Find where the given text appears and provide that cell's center as [x, y] coordinate. 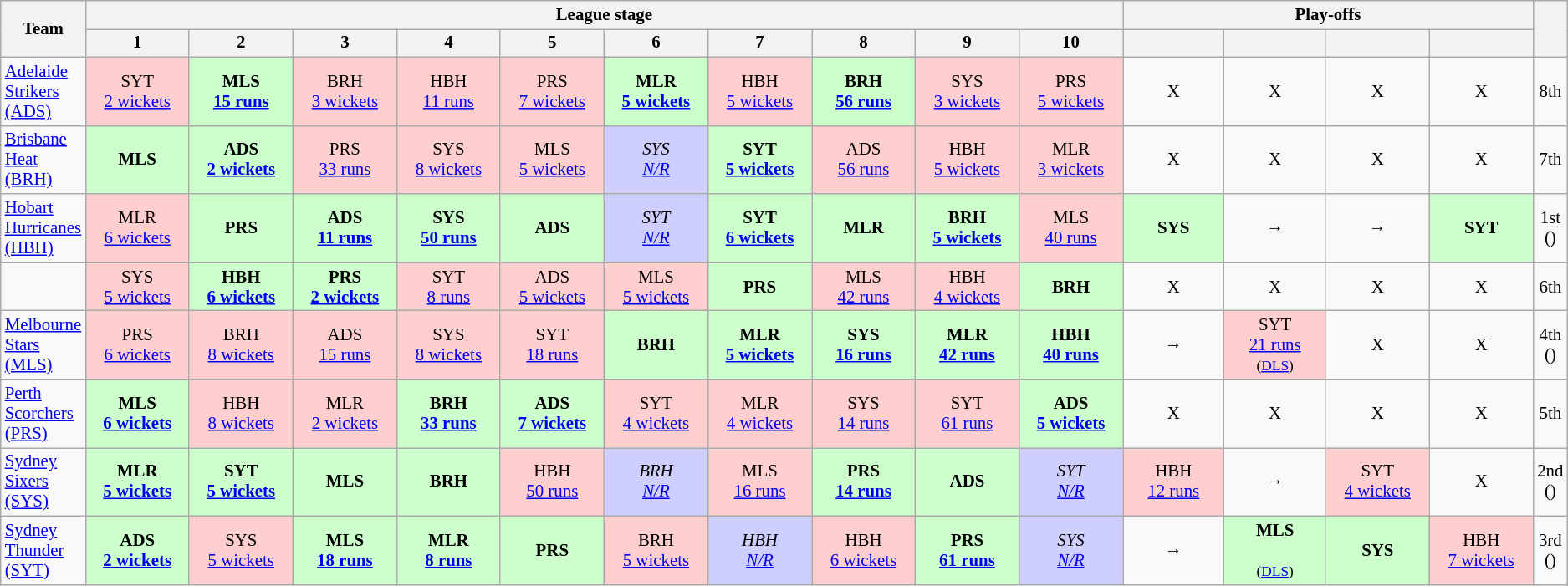
5 [552, 43]
MLR6 wickets [137, 228]
Play-offs [1328, 15]
SYS16 runs [864, 345]
SYT2 wickets [137, 91]
SYT8 runs [448, 287]
MLS6 wickets [137, 414]
2 [241, 43]
1st() [1550, 228]
SYT21 runs(DLS) [1274, 345]
MLS(DLS) [1274, 550]
BRH56 runs [864, 91]
AdelaideStrikers (ADS) [43, 91]
8 [864, 43]
Team [43, 29]
7 [759, 43]
HBH40 runs [1070, 345]
MLR4 wickets [759, 414]
SYT61 runs [967, 414]
SydneyThunder (SYT) [43, 550]
ADS11 runs [345, 228]
PRS61 runs [967, 550]
MLR [864, 228]
SYS50 runs [448, 228]
MLR42 runs [967, 345]
PRS33 runs [345, 160]
SYS3 wickets [967, 91]
League stage [604, 15]
PRS14 runs [864, 482]
BRH3 wickets [345, 91]
HBH50 runs [552, 482]
MLS42 runs [864, 287]
MLS40 runs [1070, 228]
SYT [1481, 228]
BRH8 wickets [241, 345]
BRHN/R [656, 482]
MLR3 wickets [1070, 160]
SYS14 runs [864, 414]
9 [967, 43]
4 [448, 43]
HBH11 runs [448, 91]
HBH12 runs [1174, 482]
PRS5 wickets [1070, 91]
4th() [1550, 345]
PRS2 wickets [345, 287]
ADS7 wickets [552, 414]
HBH8 wickets [241, 414]
3 [345, 43]
2nd() [1550, 482]
7th [1550, 160]
HBHN/R [759, 550]
3rd() [1550, 550]
PRS7 wickets [552, 91]
1 [137, 43]
8th [1550, 91]
SydneySixers (SYS) [43, 482]
HobartHurricanes (HBH) [43, 228]
6th [1550, 287]
6 [656, 43]
MLR2 wickets [345, 414]
BrisbaneHeat (BRH) [43, 160]
SYT18 runs [552, 345]
ADS15 runs [345, 345]
HBH4 wickets [967, 287]
MLR8 runs [448, 550]
PRS6 wickets [137, 345]
MelbourneStars (MLS) [43, 345]
MLS15 runs [241, 91]
HBH7 wickets [1481, 550]
5th [1550, 414]
PerthScorchers (PRS) [43, 414]
10 [1070, 43]
MLS18 runs [345, 550]
SYT6 wickets [759, 228]
MLS16 runs [759, 482]
ADS56 runs [864, 160]
BRH33 runs [448, 414]
